Output the (x, y) coordinate of the center of the cell containing the given text.  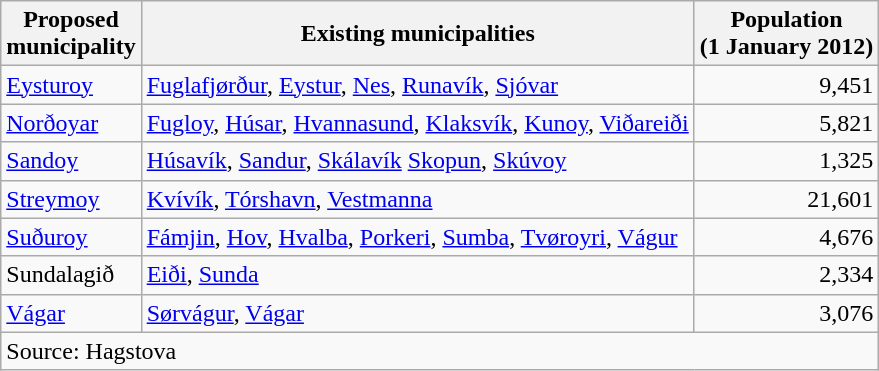
Fuglafjørður, Eystur, Nes, Runavík, Sjóvar (418, 85)
Fugloy, Húsar, Hvannasund, Klaksvík, Kunoy, Viðareiði (418, 123)
5,821 (786, 123)
Suðuroy (71, 237)
2,334 (786, 275)
Proposedmunicipality (71, 34)
Norðoyar (71, 123)
21,601 (786, 199)
Eiði, Sunda (418, 275)
1,325 (786, 161)
Eysturoy (71, 85)
Húsavík, Sandur, Skálavík Skopun, Skúvoy (418, 161)
Sørvágur, Vágar (418, 313)
Population(1 January 2012) (786, 34)
Fámjin, Hov, Hvalba, Porkeri, Sumba, Tvøroyri, Vágur (418, 237)
Sandoy (71, 161)
Kvívík, Tórshavn, Vestmanna (418, 199)
4,676 (786, 237)
Sundalagið (71, 275)
9,451 (786, 85)
Streymoy (71, 199)
3,076 (786, 313)
Source: Hagstova (440, 351)
Existing municipalities (418, 34)
Vágar (71, 313)
